Locate the cell with the specified text and output its [x, y] center coordinate. 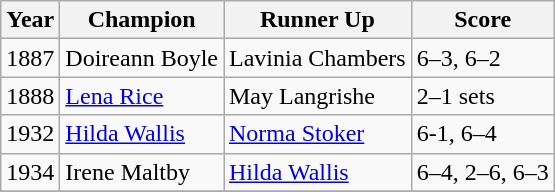
6-1, 6–4 [482, 134]
6–3, 6–2 [482, 58]
Irene Maltby [142, 172]
2–1 sets [482, 96]
Lena Rice [142, 96]
Doireann Boyle [142, 58]
1888 [30, 96]
Champion [142, 20]
Norma Stoker [318, 134]
1934 [30, 172]
Runner Up [318, 20]
1932 [30, 134]
May Langrishe [318, 96]
Year [30, 20]
1887 [30, 58]
6–4, 2–6, 6–3 [482, 172]
Lavinia Chambers [318, 58]
Score [482, 20]
